Identify which cell holds the provided text, then report its [x, y] central coordinate. 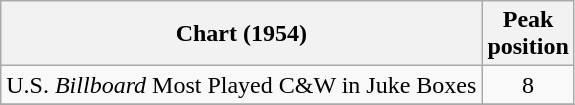
8 [528, 85]
U.S. Billboard Most Played C&W in Juke Boxes [242, 85]
Peakposition [528, 34]
Chart (1954) [242, 34]
